Scan for the cell matching the given text and deliver its (x, y) coordinate at center. 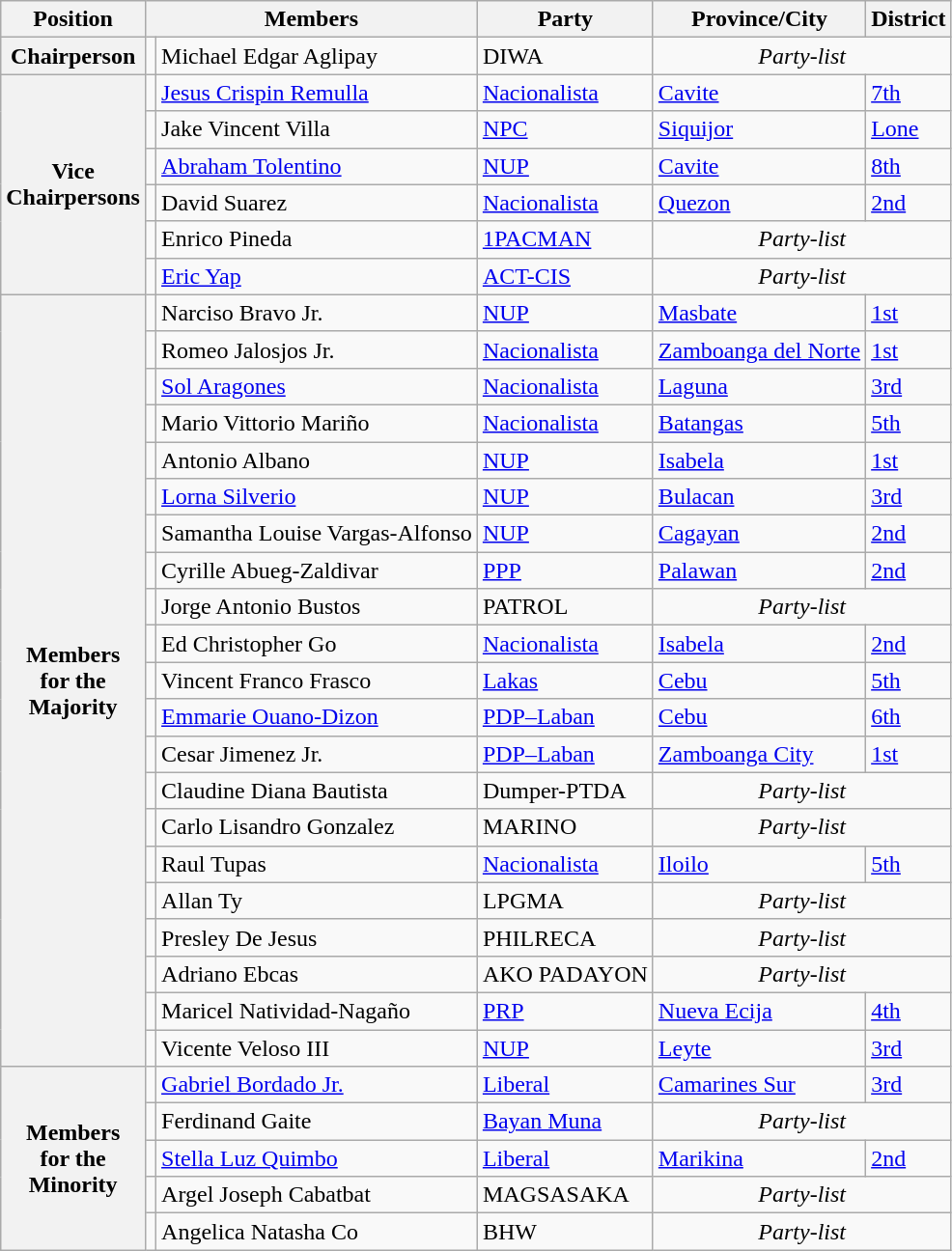
Masbate (759, 313)
Raul Tupas (317, 864)
Lorna Silverio (317, 497)
Sol Aragones (317, 386)
Jake Vincent Villa (317, 129)
Cesar Jimenez Jr. (317, 754)
7th (909, 93)
Maricel Natividad-Nagaño (317, 1011)
Membersfor theMinority (73, 1158)
Membersfor theMajority (73, 680)
Ed Christopher Go (317, 644)
Chairperson (73, 56)
Carlo Lisandro Gonzalez (317, 827)
NPC (565, 129)
Vicente Veloso III (317, 1047)
Angelica Natasha Co (317, 1232)
Stella Luz Quimbo (317, 1158)
David Suarez (317, 203)
Laguna (759, 386)
Argel Joseph Cabatbat (317, 1195)
PHILRECA (565, 937)
Adriano Ebcas (317, 974)
Zamboanga del Norte (759, 349)
Samantha Louise Vargas-Alfonso (317, 534)
Romeo Jalosjos Jr. (317, 349)
Lone (909, 129)
Jorge Antonio Bustos (317, 607)
Cyrille Abueg-Zaldivar (317, 570)
LPGMA (565, 901)
Enrico Pineda (317, 239)
4th (909, 1011)
Emmarie Ouano-Dizon (317, 717)
Bayan Muna (565, 1122)
Ferdinand Gaite (317, 1122)
Claudine Diana Bautista (317, 791)
6th (909, 717)
Siquijor (759, 129)
Gabriel Bordado Jr. (317, 1085)
Michael Edgar Aglipay (317, 56)
PATROL (565, 607)
Presley De Jesus (317, 937)
Province/City (759, 19)
Leyte (759, 1047)
Zamboanga City (759, 754)
Narciso Bravo Jr. (317, 313)
8th (909, 166)
ViceChairpersons (73, 184)
Palawan (759, 570)
MAGSASAKA (565, 1195)
Allan Ty (317, 901)
Party (565, 19)
Abraham Tolentino (317, 166)
Iloilo (759, 864)
PPP (565, 570)
Quezon (759, 203)
MARINO (565, 827)
Antonio Albano (317, 460)
Camarines Sur (759, 1085)
DIWA (565, 56)
Eric Yap (317, 276)
BHW (565, 1232)
ACT-CIS (565, 276)
AKO PADAYON (565, 974)
Batangas (759, 423)
Position (73, 19)
Lakas (565, 681)
Members (311, 19)
Nueva Ecija (759, 1011)
Cagayan (759, 534)
1PACMAN (565, 239)
Jesus Crispin Remulla (317, 93)
Marikina (759, 1158)
Dumper-PTDA (565, 791)
PRP (565, 1011)
Bulacan (759, 497)
Vincent Franco Frasco (317, 681)
Mario Vittorio Mariño (317, 423)
District (909, 19)
